Output the [X, Y] coordinate of the center of the cell containing the given text.  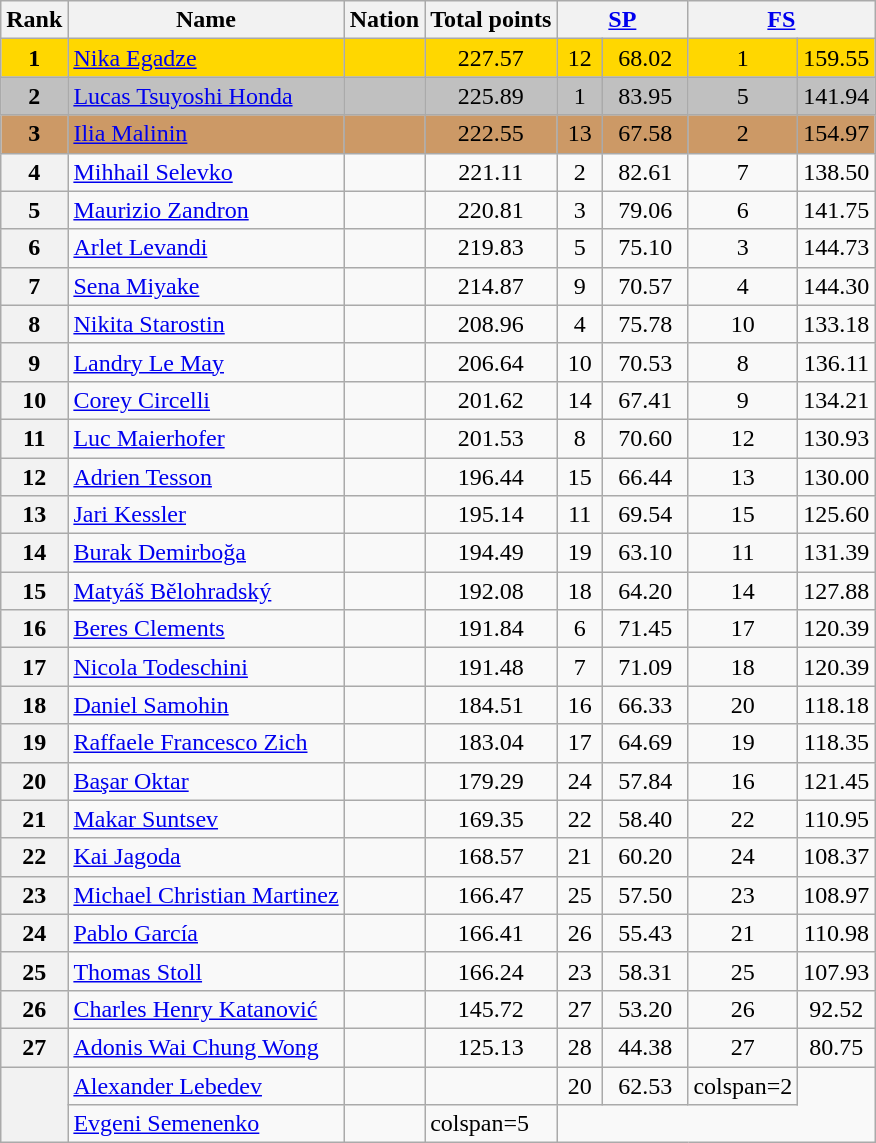
69.54 [646, 515]
208.96 [491, 324]
28 [580, 1047]
201.62 [491, 400]
53.20 [646, 1009]
227.57 [491, 58]
Burak Demirboğa [206, 553]
70.60 [646, 438]
44.38 [646, 1047]
75.10 [646, 248]
108.37 [836, 857]
Başar Oktar [206, 781]
195.14 [491, 515]
79.06 [646, 210]
121.45 [836, 781]
83.95 [646, 96]
67.58 [646, 134]
Corey Circelli [206, 400]
154.97 [836, 134]
134.21 [836, 400]
64.20 [646, 591]
Michael Christian Martinez [206, 895]
Nicola Todeschini [206, 667]
179.29 [491, 781]
221.11 [491, 172]
191.48 [491, 667]
Total points [491, 20]
colspan=2 [743, 1085]
70.53 [646, 362]
Kai Jagoda [206, 857]
222.55 [491, 134]
colspan=5 [491, 1124]
169.35 [491, 819]
70.57 [646, 286]
214.87 [491, 286]
144.30 [836, 286]
62.53 [646, 1085]
67.41 [646, 400]
220.81 [491, 210]
125.13 [491, 1047]
125.60 [836, 515]
63.10 [646, 553]
183.04 [491, 743]
141.94 [836, 96]
Ilia Malinin [206, 134]
168.57 [491, 857]
110.95 [836, 819]
138.50 [836, 172]
66.33 [646, 705]
92.52 [836, 1009]
Daniel Samohin [206, 705]
Alexander Lebedev [206, 1085]
Adonis Wai Chung Wong [206, 1047]
145.72 [491, 1009]
136.11 [836, 362]
57.50 [646, 895]
71.09 [646, 667]
Evgeni Semenenko [206, 1124]
166.24 [491, 971]
127.88 [836, 591]
FS [782, 20]
SP [622, 20]
131.39 [836, 553]
159.55 [836, 58]
166.41 [491, 933]
206.64 [491, 362]
58.31 [646, 971]
144.73 [836, 248]
Matyáš Bělohradský [206, 591]
Jari Kessler [206, 515]
166.47 [491, 895]
Thomas Stoll [206, 971]
194.49 [491, 553]
58.40 [646, 819]
225.89 [491, 96]
Nikita Starostin [206, 324]
191.84 [491, 629]
64.69 [646, 743]
Rank [34, 20]
Maurizio Zandron [206, 210]
Arlet Levandi [206, 248]
66.44 [646, 477]
Makar Suntsev [206, 819]
Adrien Tesson [206, 477]
219.83 [491, 248]
55.43 [646, 933]
141.75 [836, 210]
192.08 [491, 591]
Name [206, 20]
Nika Egadze [206, 58]
108.97 [836, 895]
184.51 [491, 705]
Luc Maierhofer [206, 438]
71.45 [646, 629]
Mihhail Selevko [206, 172]
Nation [384, 20]
68.02 [646, 58]
Beres Clements [206, 629]
118.35 [836, 743]
75.78 [646, 324]
Pablo García [206, 933]
Raffaele Francesco Zich [206, 743]
133.18 [836, 324]
107.93 [836, 971]
82.61 [646, 172]
130.00 [836, 477]
57.84 [646, 781]
Landry Le May [206, 362]
201.53 [491, 438]
130.93 [836, 438]
80.75 [836, 1047]
60.20 [646, 857]
Lucas Tsuyoshi Honda [206, 96]
Sena Miyake [206, 286]
Charles Henry Katanović [206, 1009]
118.18 [836, 705]
196.44 [491, 477]
110.98 [836, 933]
